Determine the [x, y] coordinate at the center of the cell enclosing the given text.  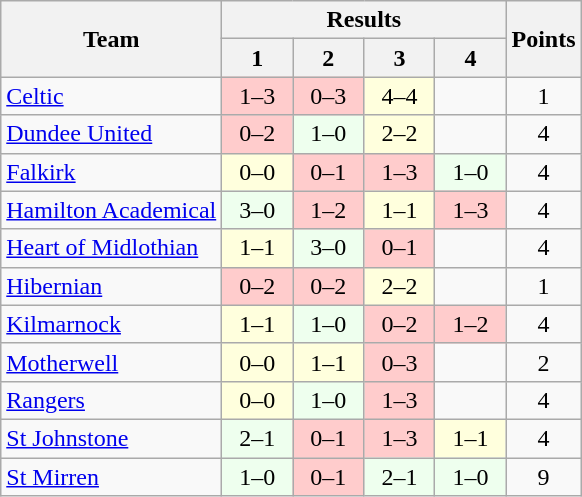
3 [400, 58]
Hamilton Academical [112, 210]
Falkirk [112, 172]
Dundee United [112, 134]
Heart of Midlothian [112, 248]
Points [544, 39]
Results [364, 20]
Kilmarnock [112, 324]
Celtic [112, 96]
4–4 [400, 96]
Rangers [112, 400]
St Johnstone [112, 438]
Team [112, 39]
9 [544, 477]
St Mirren [112, 477]
Motherwell [112, 362]
Hibernian [112, 286]
